Return [X, Y] of the center of cell containing provided text 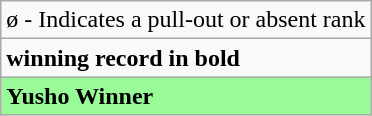
Yusho Winner [186, 96]
ø - Indicates a pull-out or absent rank [186, 20]
winning record in bold [186, 58]
